Detect which cell encompasses the target text, then output its (X, Y) center coordinate. 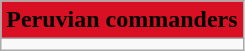
Peruvian commanders (122, 20)
